Output the (x, y) coordinate of the center of the cell containing the given text.  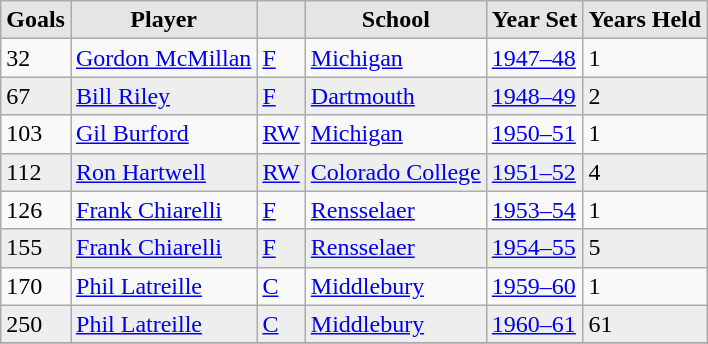
2 (645, 96)
Year Set (534, 20)
32 (36, 58)
Colorado College (396, 172)
Dartmouth (396, 96)
126 (36, 210)
School (396, 20)
1953–54 (534, 210)
112 (36, 172)
250 (36, 324)
1950–51 (534, 134)
155 (36, 248)
Goals (36, 20)
170 (36, 286)
1960–61 (534, 324)
67 (36, 96)
1951–52 (534, 172)
1948–49 (534, 96)
1947–48 (534, 58)
1954–55 (534, 248)
4 (645, 172)
Years Held (645, 20)
1959–60 (534, 286)
103 (36, 134)
Gordon McMillan (163, 58)
Ron Hartwell (163, 172)
Gil Burford (163, 134)
5 (645, 248)
Player (163, 20)
61 (645, 324)
Bill Riley (163, 96)
